Search for the cell housing the specified text and yield its [X, Y] center coordinate. 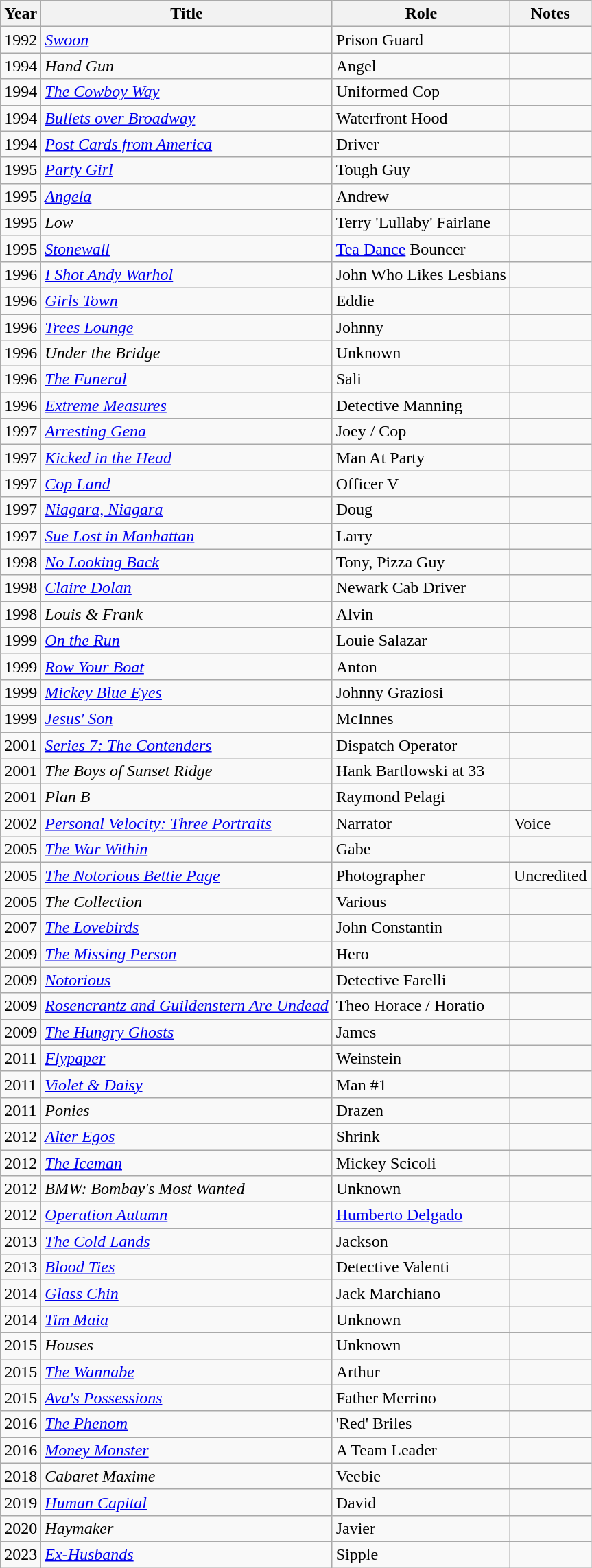
John Who Likes Lesbians [421, 274]
Sipple [421, 1554]
Extreme Measures [187, 406]
Arresting Gena [187, 432]
Angel [421, 66]
Prison Guard [421, 40]
The Cowboy Way [187, 92]
Title [187, 14]
Detective Farelli [421, 980]
The Missing Person [187, 954]
David [421, 1502]
Detective Valenti [421, 1267]
Larry [421, 536]
Driver [421, 144]
Flypaper [187, 1058]
Violet & Daisy [187, 1084]
The Boys of Sunset Ridge [187, 771]
Photographer [421, 876]
Arthur [421, 1372]
Man #1 [421, 1084]
James [421, 1032]
Plan B [187, 797]
Under the Bridge [187, 353]
Alter Egos [187, 1136]
Humberto Delgado [421, 1215]
Haymaker [187, 1528]
The Iceman [187, 1163]
No Looking Back [187, 562]
Andrew [421, 196]
Sue Lost in Manhattan [187, 536]
Notes [550, 14]
Eddie [421, 301]
Swoon [187, 40]
I Shot Andy Warhol [187, 274]
John Constantin [421, 928]
'Red' Briles [421, 1424]
The Lovebirds [187, 928]
Newark Cab Driver [421, 588]
Terry 'Lullaby' Fairlane [421, 222]
Tim Maia [187, 1320]
Low [187, 222]
Javier [421, 1528]
Rosencrantz and Guildenstern Are Undead [187, 1006]
Cabaret Maxime [187, 1476]
Anton [421, 666]
Role [421, 14]
Bullets over Broadway [187, 118]
Mickey Scicoli [421, 1163]
Shrink [421, 1136]
Father Merrino [421, 1398]
2018 [21, 1476]
Raymond Pelagi [421, 797]
On the Run [187, 640]
Party Girl [187, 170]
2020 [21, 1528]
The Notorious Bettie Page [187, 876]
Sali [421, 379]
2002 [21, 823]
Joey / Cop [421, 432]
Detective Manning [421, 406]
Various [421, 902]
Officer V [421, 484]
Alvin [421, 614]
Uniformed Cop [421, 92]
Johnny Graziosi [421, 692]
Series 7: The Contenders [187, 745]
Stonewall [187, 248]
Mickey Blue Eyes [187, 692]
Jackson [421, 1241]
Tea Dance Bouncer [421, 248]
Row Your Boat [187, 666]
Hero [421, 954]
Veebie [421, 1476]
Money Monster [187, 1450]
Angela [187, 196]
2007 [21, 928]
Weinstein [421, 1058]
Ex-Husbands [187, 1554]
Gabe [421, 850]
McInnes [421, 718]
The Funeral [187, 379]
Houses [187, 1346]
Operation Autumn [187, 1215]
Niagara, Niagara [187, 510]
Drazen [421, 1110]
Hank Bartlowski at 33 [421, 771]
Man At Party [421, 458]
Johnny [421, 327]
Trees Lounge [187, 327]
Post Cards from America [187, 144]
Doug [421, 510]
2023 [21, 1554]
2019 [21, 1502]
The Cold Lands [187, 1241]
Voice [550, 823]
Glass Chin [187, 1294]
The Phenom [187, 1424]
Year [21, 14]
The Collection [187, 902]
Girls Town [187, 301]
A Team Leader [421, 1450]
Jack Marchiano [421, 1294]
Cop Land [187, 484]
Narrator [421, 823]
Dispatch Operator [421, 745]
Personal Velocity: Three Portraits [187, 823]
Jesus' Son [187, 718]
Human Capital [187, 1502]
Notorious [187, 980]
Ava's Possessions [187, 1398]
Blood Ties [187, 1267]
Theo Horace / Horatio [421, 1006]
Tough Guy [421, 170]
Kicked in the Head [187, 458]
Uncredited [550, 876]
BMW: Bombay's Most Wanted [187, 1189]
1992 [21, 40]
Ponies [187, 1110]
The Hungry Ghosts [187, 1032]
The War Within [187, 850]
Hand Gun [187, 66]
Claire Dolan [187, 588]
Louis & Frank [187, 614]
Waterfront Hood [421, 118]
Tony, Pizza Guy [421, 562]
Louie Salazar [421, 640]
The Wannabe [187, 1372]
